Capture the cell that displays the provided text and extract its (X, Y) central coordinate. 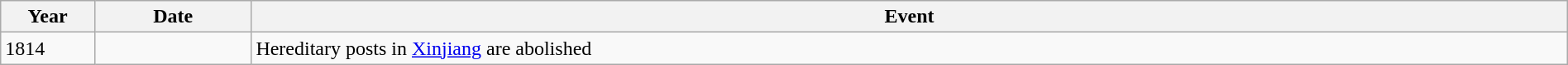
Event (910, 17)
Date (172, 17)
Year (48, 17)
Hereditary posts in Xinjiang are abolished (910, 48)
1814 (48, 48)
